Determine the (x, y) coordinate at the center of the cell enclosing the given text.  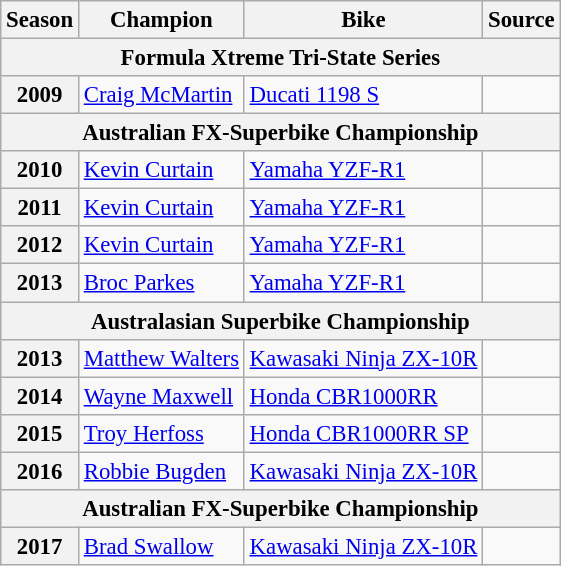
Craig McMartin (161, 95)
2016 (40, 471)
2009 (40, 95)
Matthew Walters (161, 358)
Troy Herfoss (161, 433)
2010 (40, 170)
Brad Swallow (161, 546)
2015 (40, 433)
Champion (161, 20)
Source (522, 20)
Robbie Bugden (161, 471)
Season (40, 20)
Wayne Maxwell (161, 396)
Australasian Superbike Championship (280, 321)
Honda CBR1000RR (363, 396)
2011 (40, 208)
2012 (40, 245)
Bike (363, 20)
Honda CBR1000RR SP (363, 433)
Broc Parkes (161, 283)
2017 (40, 546)
Ducati 1198 S (363, 95)
2014 (40, 396)
Formula Xtreme Tri-State Series (280, 58)
